Pinpoint the cell where the given text exists, returning its (X, Y) midpoint coordinate. 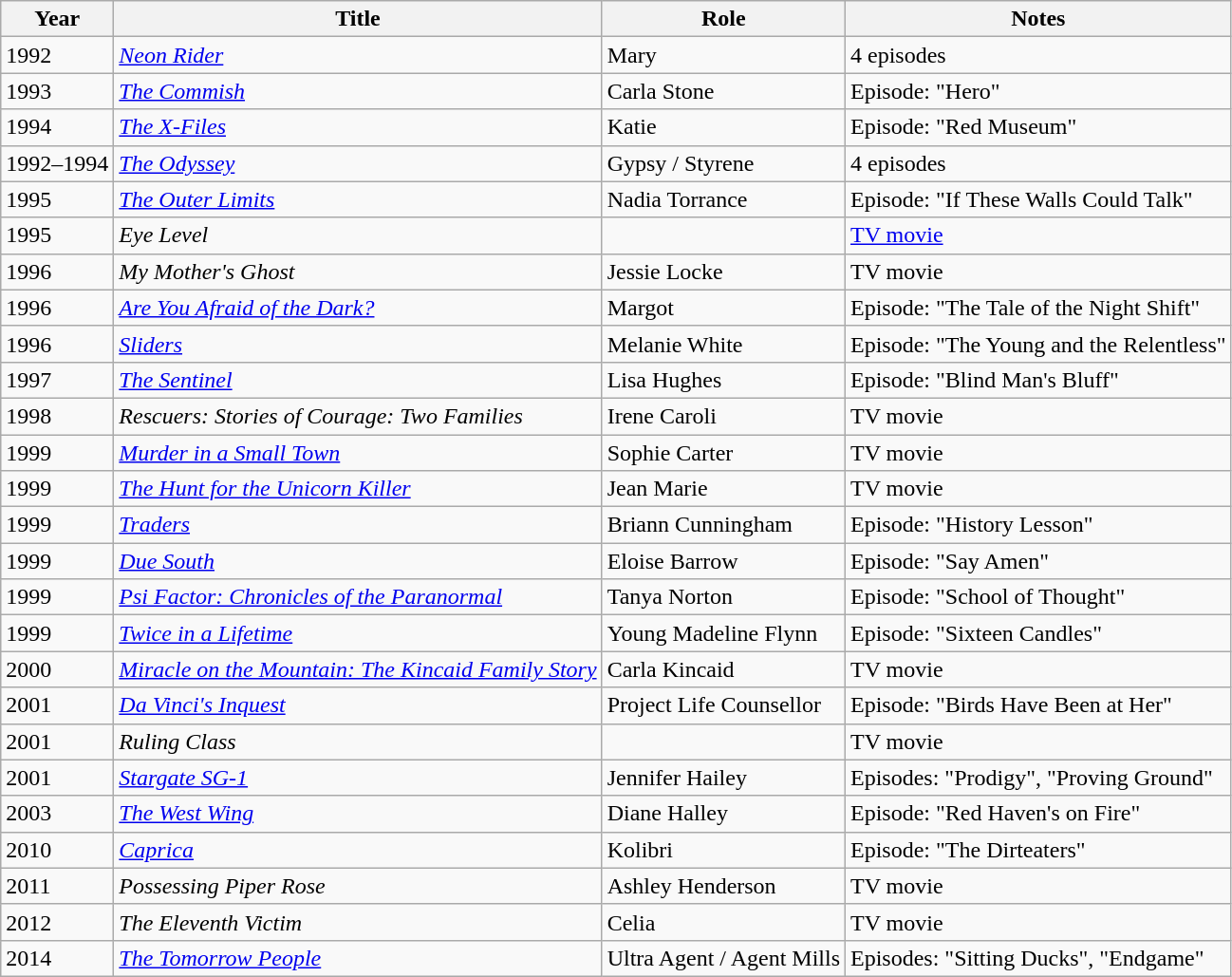
Neon Rider (358, 55)
Twice in a Lifetime (358, 633)
Episode: "If These Walls Could Talk" (1038, 199)
Episode: "The Dirteaters" (1038, 850)
Rescuers: Stories of Courage: Two Families (358, 416)
Possessing Piper Rose (358, 886)
The Hunt for the Unicorn Killer (358, 489)
Lisa Hughes (723, 380)
The West Wing (358, 814)
Melanie White (723, 344)
Are You Afraid of the Dark? (358, 308)
Jessie Locke (723, 272)
Da Vinci's Inquest (358, 705)
Episode: "Red Museum" (1038, 127)
Diane Halley (723, 814)
Year (57, 19)
1993 (57, 91)
2011 (57, 886)
1998 (57, 416)
2003 (57, 814)
Katie (723, 127)
Irene Caroli (723, 416)
Sliders (358, 344)
Stargate SG-1 (358, 778)
The Sentinel (358, 380)
Young Madeline Flynn (723, 633)
1994 (57, 127)
Title (358, 19)
Ruling Class (358, 742)
Episode: "Hero" (1038, 91)
Episode: "The Tale of the Night Shift" (1038, 308)
Mary (723, 55)
Briann Cunningham (723, 525)
Eye Level (358, 235)
The Outer Limits (358, 199)
2000 (57, 669)
Due South (358, 561)
1992 (57, 55)
Ashley Henderson (723, 886)
The Eleventh Victim (358, 922)
1997 (57, 380)
The Odyssey (358, 163)
Episode: "History Lesson" (1038, 525)
1992–1994 (57, 163)
The X-Files (358, 127)
The Commish (358, 91)
Notes (1038, 19)
Eloise Barrow (723, 561)
Episode: "The Young and the Relentless" (1038, 344)
Kolibri (723, 850)
Episode: "School of Thought" (1038, 597)
Episodes: "Sitting Ducks", "Endgame" (1038, 958)
Episodes: "Prodigy", "Proving Ground" (1038, 778)
Traders (358, 525)
Celia (723, 922)
2014 (57, 958)
2010 (57, 850)
Margot (723, 308)
Episode: "Blind Man's Bluff" (1038, 380)
Nadia Torrance (723, 199)
Jennifer Hailey (723, 778)
The Tomorrow People (358, 958)
Caprica (358, 850)
Psi Factor: Chronicles of the Paranormal (358, 597)
Episode: "Sixteen Candles" (1038, 633)
Carla Kincaid (723, 669)
Sophie Carter (723, 453)
Gypsy / Styrene (723, 163)
Miracle on the Mountain: The Kincaid Family Story (358, 669)
Episode: "Red Haven's on Fire" (1038, 814)
My Mother's Ghost (358, 272)
Carla Stone (723, 91)
2012 (57, 922)
Murder in a Small Town (358, 453)
Project Life Counsellor (723, 705)
Tanya Norton (723, 597)
Ultra Agent / Agent Mills (723, 958)
Role (723, 19)
Episode: "Say Amen" (1038, 561)
Episode: "Birds Have Been at Her" (1038, 705)
Jean Marie (723, 489)
